Locate the cell with the specified text and output its [x, y] center coordinate. 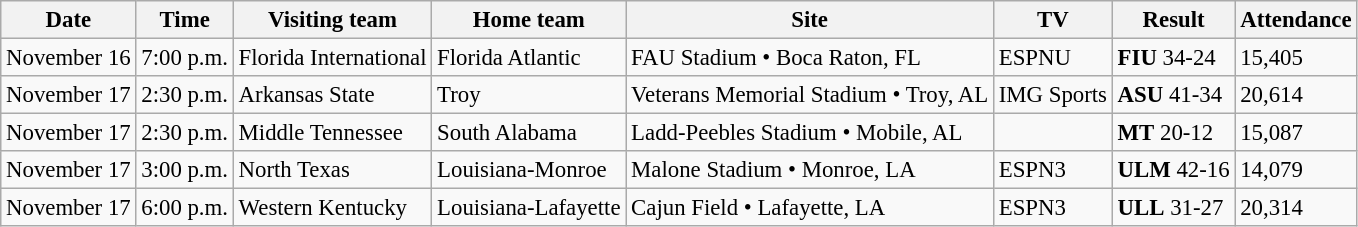
Louisiana-Monroe [529, 170]
14,079 [1296, 170]
15,405 [1296, 58]
Middle Tennessee [332, 133]
ULM 42-16 [1174, 170]
Ladd-Peebles Stadium • Mobile, AL [810, 133]
Time [184, 20]
15,087 [1296, 133]
Cajun Field • Lafayette, LA [810, 208]
Florida Atlantic [529, 58]
Louisiana-Lafayette [529, 208]
Troy [529, 95]
Date [68, 20]
Result [1174, 20]
TV [1052, 20]
ULL 31-27 [1174, 208]
Visiting team [332, 20]
IMG Sports [1052, 95]
7:00 p.m. [184, 58]
Malone Stadium • Monroe, LA [810, 170]
20,314 [1296, 208]
Site [810, 20]
3:00 p.m. [184, 170]
20,614 [1296, 95]
6:00 p.m. [184, 208]
Home team [529, 20]
FAU Stadium • Boca Raton, FL [810, 58]
November 16 [68, 58]
Western Kentucky [332, 208]
ASU 41-34 [1174, 95]
Arkansas State [332, 95]
Veterans Memorial Stadium • Troy, AL [810, 95]
FIU 34-24 [1174, 58]
South Alabama [529, 133]
MT 20-12 [1174, 133]
North Texas [332, 170]
Florida International [332, 58]
ESPNU [1052, 58]
Attendance [1296, 20]
